Detect which cell encompasses the target text, then output its [x, y] center coordinate. 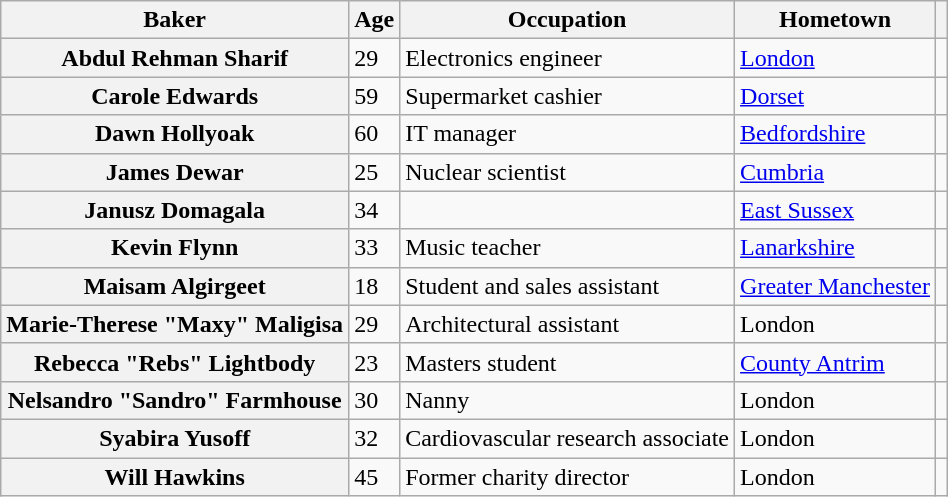
Dawn Hollyoak [175, 134]
32 [374, 438]
Maisam Algirgeet [175, 286]
Cumbria [836, 172]
Architectural assistant [568, 324]
Age [374, 20]
Will Hawkins [175, 477]
34 [374, 210]
Baker [175, 20]
Dorset [836, 96]
30 [374, 400]
James Dewar [175, 172]
Nelsandro "Sandro" Farmhouse [175, 400]
IT manager [568, 134]
Cardiovascular research associate [568, 438]
Nuclear scientist [568, 172]
45 [374, 477]
Syabira Yusoff [175, 438]
Janusz Domagala [175, 210]
Nanny [568, 400]
60 [374, 134]
Occupation [568, 20]
23 [374, 362]
Masters student [568, 362]
Bedfordshire [836, 134]
Marie-Therese "Maxy" Maligisa [175, 324]
East Sussex [836, 210]
Greater Manchester [836, 286]
59 [374, 96]
Supermarket cashier [568, 96]
Carole Edwards [175, 96]
Lanarkshire [836, 248]
18 [374, 286]
Student and sales assistant [568, 286]
Abdul Rehman Sharif [175, 58]
Rebecca "Rebs" Lightbody [175, 362]
Electronics engineer [568, 58]
25 [374, 172]
Former charity director [568, 477]
County Antrim [836, 362]
33 [374, 248]
Hometown [836, 20]
Kevin Flynn [175, 248]
Music teacher [568, 248]
